From the cell containing the given text, extract its center point as [x, y] coordinate. 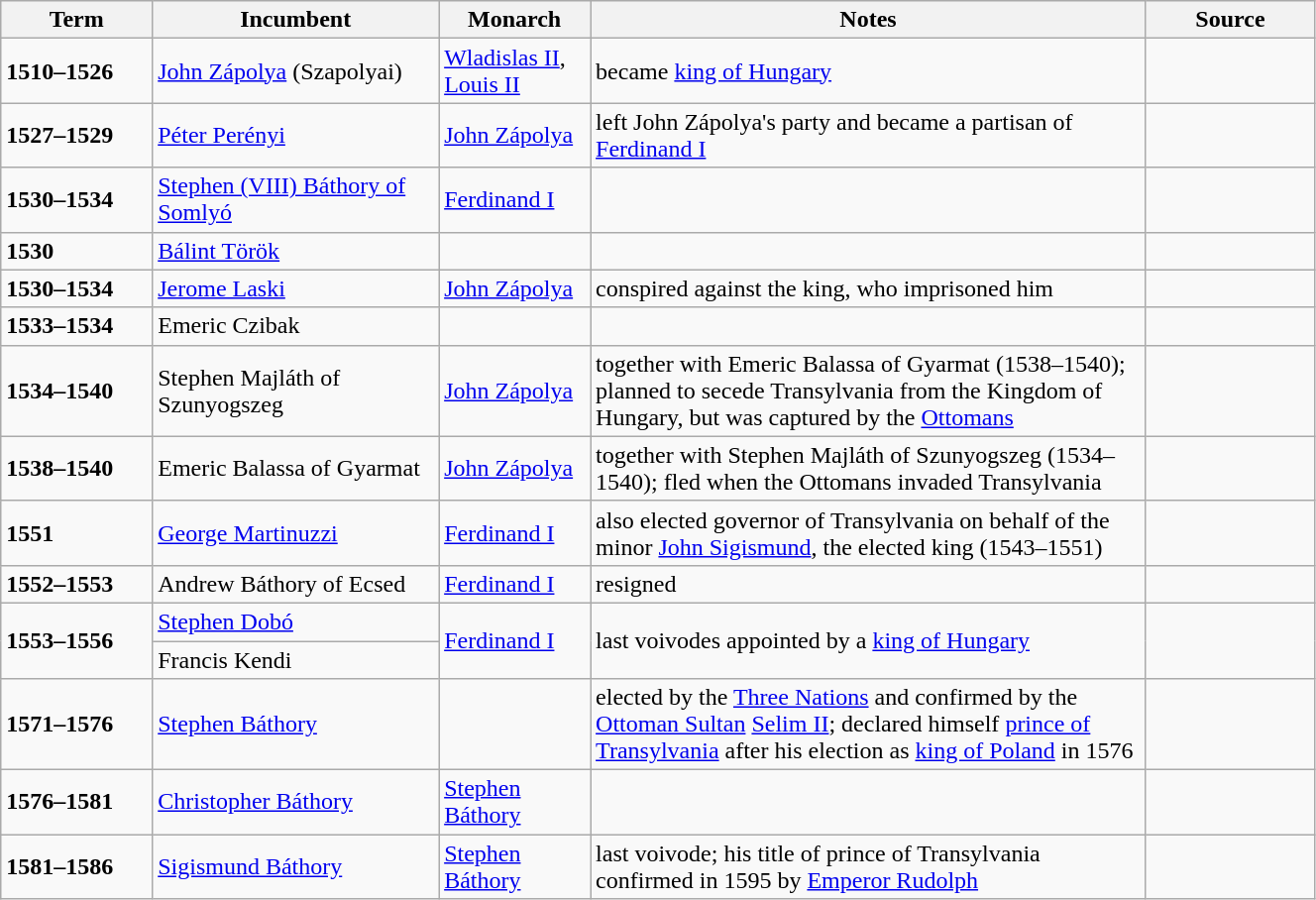
Term [77, 20]
Notes [868, 20]
1581–1586 [77, 866]
Sigismund Báthory [295, 866]
Bálint Török [295, 251]
Stephen Majláth of Szunyogszeg [295, 391]
Incumbent [295, 20]
1530 [77, 251]
Stephen (VIII) Báthory of Somlyó [295, 200]
left John Zápolya's party and became a partisan of Ferdinand I [868, 135]
resigned [868, 584]
George Martinuzzi [295, 533]
conspired against the king, who imprisoned him [868, 288]
Francis Kendi [295, 659]
Wladislas II, Louis II [515, 71]
together with Emeric Balassa of Gyarmat (1538–1540); planned to secede Transylvania from the Kingdom of Hungary, but was captured by the Ottomans [868, 391]
1576–1581 [77, 803]
last voivodes appointed by a king of Hungary [868, 640]
also elected governor of Transylvania on behalf of the minor John Sigismund, the elected king (1543–1551) [868, 533]
became king of Hungary [868, 71]
1533–1534 [77, 326]
Stephen Dobó [295, 621]
together with Stephen Majláth of Szunyogszeg (1534–1540); fled when the Ottomans invaded Transylvania [868, 468]
Christopher Báthory [295, 803]
1538–1540 [77, 468]
John Zápolya (Szapolyai) [295, 71]
last voivode; his title of prince of Transylvania confirmed in 1595 by Emperor Rudolph [868, 866]
Andrew Báthory of Ecsed [295, 584]
Monarch [515, 20]
1534–1540 [77, 391]
1551 [77, 533]
1552–1553 [77, 584]
1510–1526 [77, 71]
Emeric Balassa of Gyarmat [295, 468]
Source [1230, 20]
Emeric Czibak [295, 326]
1571–1576 [77, 725]
1527–1529 [77, 135]
Péter Perényi [295, 135]
Jerome Laski [295, 288]
1553–1556 [77, 640]
